Scan for the cell matching the given text and deliver its [x, y] coordinate at center. 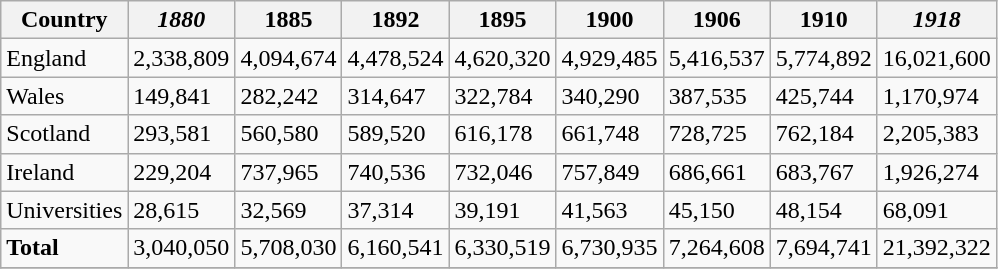
229,204 [182, 172]
732,046 [502, 172]
2,205,383 [936, 134]
3,040,050 [182, 248]
1892 [396, 20]
1906 [716, 20]
2,338,809 [182, 58]
282,242 [288, 96]
39,191 [502, 210]
Universities [64, 210]
661,748 [610, 134]
68,091 [936, 210]
16,021,600 [936, 58]
41,563 [610, 210]
4,478,524 [396, 58]
7,694,741 [824, 248]
1900 [610, 20]
149,841 [182, 96]
5,708,030 [288, 248]
28,615 [182, 210]
293,581 [182, 134]
425,744 [824, 96]
Ireland [64, 172]
1,926,274 [936, 172]
1885 [288, 20]
1880 [182, 20]
616,178 [502, 134]
6,330,519 [502, 248]
740,536 [396, 172]
728,725 [716, 134]
Scotland [64, 134]
1,170,974 [936, 96]
757,849 [610, 172]
4,094,674 [288, 58]
England [64, 58]
314,647 [396, 96]
686,661 [716, 172]
45,150 [716, 210]
589,520 [396, 134]
5,416,537 [716, 58]
48,154 [824, 210]
762,184 [824, 134]
737,965 [288, 172]
21,392,322 [936, 248]
Country [64, 20]
683,767 [824, 172]
1918 [936, 20]
387,535 [716, 96]
560,580 [288, 134]
4,929,485 [610, 58]
6,160,541 [396, 248]
7,264,608 [716, 248]
1910 [824, 20]
Wales [64, 96]
4,620,320 [502, 58]
6,730,935 [610, 248]
37,314 [396, 210]
322,784 [502, 96]
32,569 [288, 210]
340,290 [610, 96]
Total [64, 248]
1895 [502, 20]
5,774,892 [824, 58]
